Search for the cell housing the specified text and yield its (x, y) center coordinate. 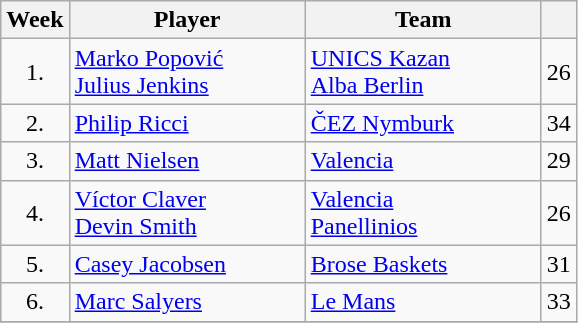
Week (35, 20)
34 (558, 123)
3. (35, 161)
1. (35, 72)
Brose Baskets (423, 264)
Casey Jacobsen (187, 264)
Víctor Claver Devin Smith (187, 212)
Valencia Panellinios (423, 212)
Philip Ricci (187, 123)
33 (558, 302)
ČEZ Nymburk (423, 123)
2. (35, 123)
UNICS Kazan Alba Berlin (423, 72)
31 (558, 264)
Valencia (423, 161)
4. (35, 212)
Matt Nielsen (187, 161)
Team (423, 20)
29 (558, 161)
Le Mans (423, 302)
6. (35, 302)
Marko Popović Julius Jenkins (187, 72)
Marc Salyers (187, 302)
5. (35, 264)
Player (187, 20)
